Identify which cell holds the provided text, then report its (X, Y) central coordinate. 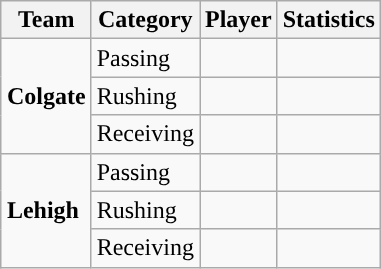
Category (145, 20)
Lehigh (46, 210)
Team (46, 20)
Colgate (46, 96)
Player (239, 20)
Statistics (328, 20)
